Scan for the cell matching the given text and deliver its [X, Y] coordinate at center. 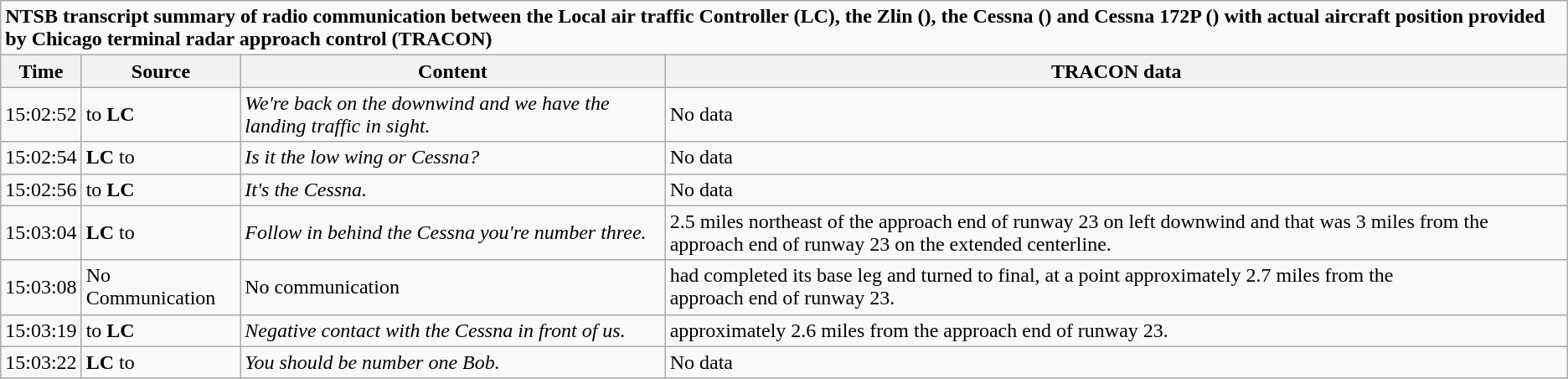
It's the Cessna. [452, 189]
No Communication [161, 287]
Time [41, 71]
15:03:08 [41, 287]
Content [452, 71]
Source [161, 71]
15:02:56 [41, 189]
TRACON data [1116, 71]
Follow in behind the Cessna you're number three. [452, 233]
15:02:54 [41, 158]
You should be number one Bob. [452, 362]
had completed its base leg and turned to final, at a point approximately 2.7 miles from theapproach end of runway 23. [1116, 287]
15:03:04 [41, 233]
Negative contact with the Cessna in front of us. [452, 330]
15:03:19 [41, 330]
15:02:52 [41, 114]
15:03:22 [41, 362]
approximately 2.6 miles from the approach end of runway 23. [1116, 330]
Is it the low wing or Cessna? [452, 158]
No communication [452, 287]
We're back on the downwind and we have the landing traffic in sight. [452, 114]
